For the text-containing cell, return its midpoint in [X, Y] coordinate format. 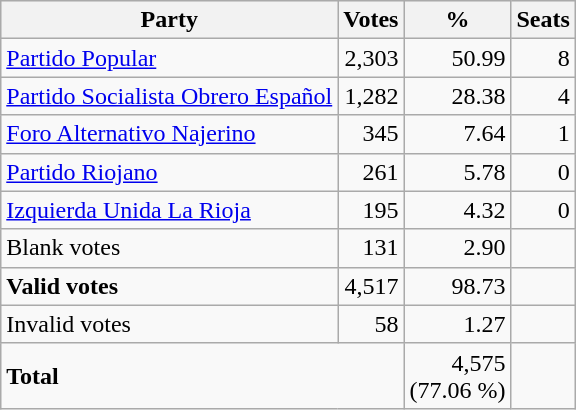
4 [543, 96]
% [458, 20]
2,303 [371, 58]
4,517 [371, 286]
Foro Alternativo Najerino [170, 134]
1,282 [371, 96]
Invalid votes [170, 324]
Votes [371, 20]
Blank votes [170, 248]
58 [371, 324]
1.27 [458, 324]
195 [371, 210]
Partido Popular [170, 58]
Total [202, 376]
345 [371, 134]
8 [543, 58]
Partido Socialista Obrero Español [170, 96]
4,575(77.06 %) [458, 376]
5.78 [458, 172]
261 [371, 172]
Seats [543, 20]
Valid votes [170, 286]
131 [371, 248]
7.64 [458, 134]
4.32 [458, 210]
Partido Riojano [170, 172]
1 [543, 134]
98.73 [458, 286]
Izquierda Unida La Rioja [170, 210]
50.99 [458, 58]
Party [170, 20]
2.90 [458, 248]
28.38 [458, 96]
